Identify which cell holds the provided text, then report its (X, Y) central coordinate. 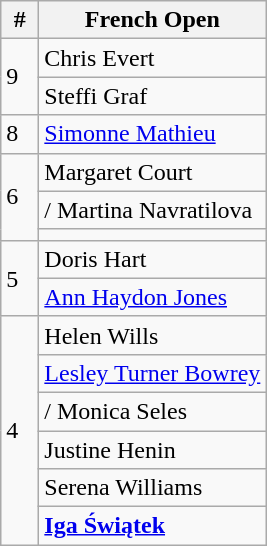
Iga Świątek (152, 526)
9 (20, 77)
Margaret Court (152, 172)
Serena Williams (152, 488)
Justine Henin (152, 449)
Simonne Mathieu (152, 134)
Chris Evert (152, 58)
Steffi Graf (152, 96)
Lesley Turner Bowrey (152, 373)
/ Martina Navratilova (152, 210)
Ann Haydon Jones (152, 297)
5 (20, 278)
6 (20, 196)
Doris Hart (152, 259)
4 (20, 430)
French Open (152, 20)
# (20, 20)
/ Monica Seles (152, 411)
Helen Wills (152, 335)
8 (20, 134)
